Detect which cell encompasses the target text, then output its (x, y) center coordinate. 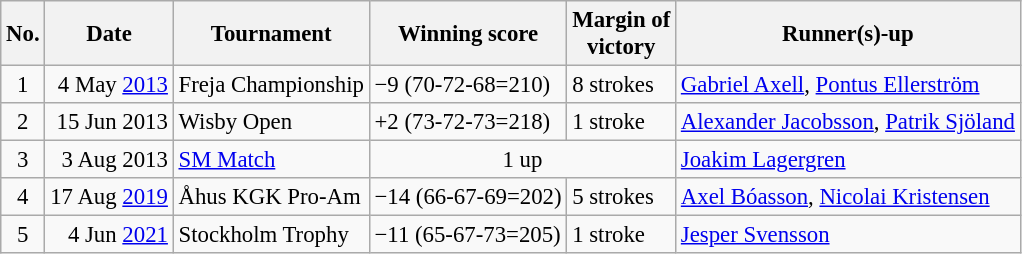
3 Aug 2013 (109, 160)
Gabriel Axell, Pontus Ellerström (848, 85)
4 (23, 197)
4 May 2013 (109, 85)
8 strokes (622, 85)
Axel Bóasson, Nicolai Kristensen (848, 197)
1 (23, 85)
4 Jun 2021 (109, 235)
5 (23, 235)
No. (23, 34)
Date (109, 34)
1 up (522, 160)
Freja Championship (271, 85)
Runner(s)-up (848, 34)
Wisby Open (271, 122)
Margin ofvictory (622, 34)
Jesper Svensson (848, 235)
Winning score (468, 34)
Stockholm Trophy (271, 235)
17 Aug 2019 (109, 197)
−11 (65-67-73=205) (468, 235)
Joakim Lagergren (848, 160)
3 (23, 160)
−14 (66-67-69=202) (468, 197)
SM Match (271, 160)
−9 (70-72-68=210) (468, 85)
15 Jun 2013 (109, 122)
Alexander Jacobsson, Patrik Sjöland (848, 122)
2 (23, 122)
+2 (73-72-73=218) (468, 122)
Tournament (271, 34)
5 strokes (622, 197)
Åhus KGK Pro-Am (271, 197)
